Search for the cell housing the specified text and yield its (x, y) center coordinate. 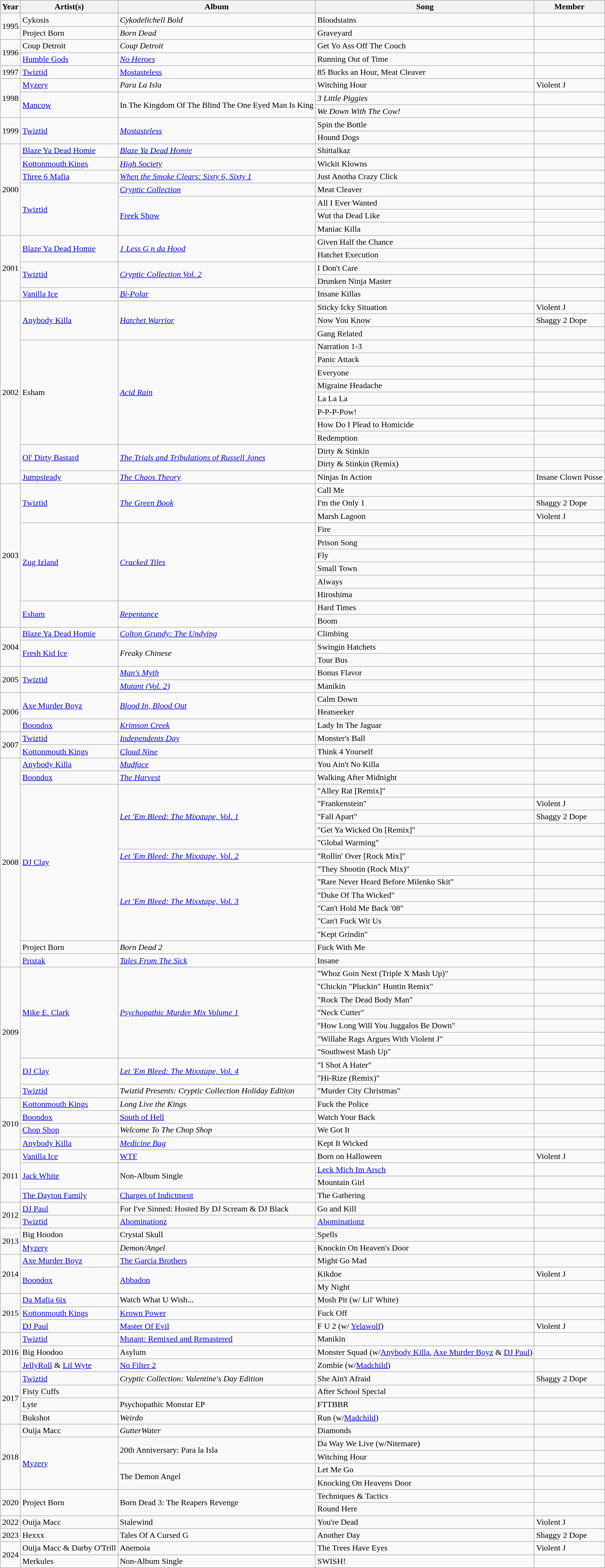
When the Smoke Clears: Sixty 6, Sixty 1 (217, 177)
Mudface (217, 764)
Everyone (425, 372)
Sticky Icky Situation (425, 307)
Cloud Nine (217, 751)
1999 (10, 131)
Zug Izland (69, 562)
2010 (10, 1124)
Mike E. Clark (69, 1012)
Tales Of A Cursed G (217, 1535)
"Frankenstein" (425, 804)
"Neck Cutter" (425, 1013)
Migraine Headache (425, 386)
Master Of Evil (217, 1326)
Watch What U Wish... (217, 1300)
Just Anotha Crazy Click (425, 177)
Small Town (425, 568)
Man's Myth (217, 673)
2024 (10, 1555)
JellyRoll & Lil Wyte (69, 1365)
She Ain't Afraid (425, 1378)
"I Shot A Hater" (425, 1065)
1998 (10, 98)
Krown Power (217, 1313)
The Dayton Family (69, 1195)
"Get Ya Wicked On [Remix]" (425, 830)
Hexxx (69, 1535)
Long Live the Kings (217, 1104)
Artist(s) (69, 7)
Born Dead 2 (217, 947)
Hiroshima (425, 595)
GutterWater (217, 1431)
I Don't Care (425, 268)
2006 (10, 712)
Dirty & Stinkin (Remix) (425, 464)
Spells (425, 1235)
"Murder City Christmas" (425, 1091)
Bonus Flavor (425, 673)
The Harvest (217, 777)
The Gathering (425, 1195)
"Kept Grindin" (425, 934)
The Chaos Theory (217, 477)
Walking After Midnight (425, 777)
Kikdoe (425, 1274)
Born Dead (217, 33)
Cykodelichell Bold (217, 20)
After School Special (425, 1391)
Repentance (217, 614)
Ninjas In Action (425, 477)
Lady In The Jaguar (425, 725)
Wut tha Dead Like (425, 216)
2011 (10, 1176)
Psychopathic Monstar EP (217, 1404)
2023 (10, 1535)
Welcome To The Chop Shop (217, 1130)
"Southwest Mash Up" (425, 1052)
Narration 1-3 (425, 346)
1996 (10, 53)
Think 4 Yourself (425, 751)
3 Little Piggies (425, 98)
Calm Down (425, 699)
"Chickin "Pluckin" Huntin Remix" (425, 986)
"How Long Will You Juggalos Be Down" (425, 1026)
Hatchet Warrior (217, 320)
2004 (10, 647)
2013 (10, 1241)
Cracked Tiles (217, 562)
Graveyard (425, 33)
Call Me (425, 490)
We Down With The Cow! (425, 111)
2001 (10, 268)
Jumpsteady (69, 477)
Prison Song (425, 542)
Merkules (69, 1561)
You Ain't No Killa (425, 764)
"Can't Hold Me Back '08" (425, 908)
Fuck With Me (425, 947)
2002 (10, 392)
Climbing (425, 634)
2009 (10, 1032)
"Alley Rat [Remix]" (425, 790)
Tour Bus (425, 660)
You're Dead (425, 1522)
Kept It Wicked (425, 1143)
The Trials and Tribulations of Russell Jones (217, 457)
Leck Mich Im Arsch (425, 1169)
Born on Halloween (425, 1156)
Get Yo Ass Off The Couch (425, 46)
South of Hell (217, 1117)
For I've Sinned: Hosted By DJ Scream & DJ Black (217, 1208)
F U 2 (w/ Yelawolf) (425, 1326)
Blood In, Blood Out (217, 706)
Fly (425, 555)
Let Me Go (425, 1470)
"Willabe Rags Argues With Violent J" (425, 1039)
"Whoz Goin Next (Triple X Mash Up)" (425, 973)
Mosh Pit (w/ Lil' White) (425, 1300)
Independents Day (217, 738)
Meat Cleaver (425, 190)
2008 (10, 862)
"Rare Never Heard Before Milenko Skit" (425, 882)
Hatchet Execution (425, 255)
Anemoia (217, 1548)
Bukshot (69, 1418)
Boom (425, 621)
Insane Clown Posse (569, 477)
Fuck the Police (425, 1104)
20th Anniversary: Para la Isla (217, 1450)
Da Mafia 6ix (69, 1300)
Shittalkaz (425, 150)
Another Day (425, 1535)
Ouija Macc & Darby O'Trill (69, 1548)
Insane (425, 960)
Always (425, 582)
Humble Gods (69, 59)
All I Ever Wanted (425, 203)
2017 (10, 1398)
We Got It (425, 1130)
Cykosis (69, 20)
Mancow (69, 105)
The Trees Have Eyes (425, 1548)
Mutant: Remixed and Remastered (217, 1339)
Mutant (Vol. 2) (217, 686)
Para La Isla (217, 85)
Freek Show (217, 216)
Given Half the Chance (425, 242)
Colton Grundy: The Undying (217, 634)
Go and Kill (425, 1208)
No Filter 2 (217, 1365)
Crystal Skull (217, 1235)
Demon/Angel (217, 1248)
Gang Related (425, 333)
Charges of Indictment (217, 1195)
2012 (10, 1215)
Bi-Polar (217, 294)
Chop Shop (69, 1130)
"Global Warming" (425, 843)
Three 6 Mafia (69, 177)
"Fall Apart" (425, 817)
"They Shootin (Rock Mix)" (425, 869)
Freaky Chinese (217, 653)
The Green Book (217, 503)
Prozak (69, 960)
Acid Rain (217, 392)
2014 (10, 1274)
2020 (10, 1502)
Twiztid Presents: Cryptic Collection Holiday Edition (217, 1091)
2005 (10, 680)
In The Kingdom Of The Blind The One Eyed Man Is King (217, 105)
"Rollin' Over [Rock Mix]" (425, 856)
Medicine Bag (217, 1143)
Diamonds (425, 1431)
1997 (10, 72)
Let 'Em Bleed: The Mixxtape, Vol. 3 (217, 902)
Knockin On Heaven's Door (425, 1248)
1995 (10, 26)
2016 (10, 1352)
Round Here (425, 1509)
Cryptic Collection (217, 190)
Let 'Em Bleed: The Mixxtape, Vol. 4 (217, 1071)
"Can't Fuck Wit Us (425, 921)
2022 (10, 1522)
Panic Attack (425, 359)
Psychopathic Murder Mix Volume 1 (217, 1012)
Knocking On Heavens Door (425, 1483)
Techniques & Tactics (425, 1496)
Fuck Off (425, 1313)
Running Out of Time (425, 59)
High Society (217, 164)
Fisty Cuffs (69, 1391)
Member (569, 7)
FTTBBR (425, 1404)
Fresh Kid Ice (69, 653)
Tales From The Sick (217, 960)
Wickit Klowns (425, 164)
"Rock The Dead Body Man" (425, 1000)
Maniac Killa (425, 229)
Might Go Mad (425, 1261)
Album (217, 7)
Heatseeker (425, 712)
Swingin Hatchets (425, 647)
Run (w/Madchild) (425, 1418)
Dirty & Stinkin (425, 451)
Bloodstains (425, 20)
Let 'Em Bleed: The Mixxtape, Vol. 1 (217, 816)
"Duke Of Tha Wicked" (425, 895)
Year (10, 7)
Born Dead 3: The Reapers Revenge (217, 1502)
Song (425, 7)
2000 (10, 189)
The Garcia Brothers (217, 1261)
85 Bucks an Hour, Meat Cleaver (425, 72)
Ol' Dirty Bastard (69, 457)
Monster's Ball (425, 738)
Hound Dogs (425, 137)
1 Less G n da Hood (217, 248)
La La La (425, 399)
Jack White (69, 1176)
The Demon Angel (217, 1476)
Asylum (217, 1352)
2003 (10, 555)
No Heroes (217, 59)
Fire (425, 529)
2018 (10, 1457)
Drunken Ninja Master (425, 281)
Weirdo (217, 1418)
Marsh Lagoon (425, 516)
Watch Your Back (425, 1117)
Abbadon (217, 1280)
Lyte (69, 1404)
Redemption (425, 438)
Stalewind (217, 1522)
2007 (10, 745)
2015 (10, 1313)
Da Way We Live (w/Nitemare) (425, 1444)
SWISH! (425, 1561)
Insane Killas (425, 294)
Cryptic Collection: Valentine's Day Edition (217, 1378)
Mountain Girl (425, 1182)
Now You Know (425, 320)
I'm the Only 1 (425, 503)
P-P-P-Pow! (425, 412)
"Hi-Rize (Remix)" (425, 1078)
Hard Times (425, 608)
Spin the Bottle (425, 124)
Krimson Creek (217, 725)
Zombie (w/Madchild) (425, 1365)
Cryptic Collection Vol. 2 (217, 275)
My Night (425, 1287)
Let 'Em Bleed: The Mixxtape, Vol. 2 (217, 856)
How Do I Plead to Homicide (425, 425)
Monster Squad (w/Anybody Killa, Axe Murder Boyz & DJ Paul) (425, 1352)
WTF (217, 1156)
